Find where the given text appears and provide that cell's center as (x, y) coordinate. 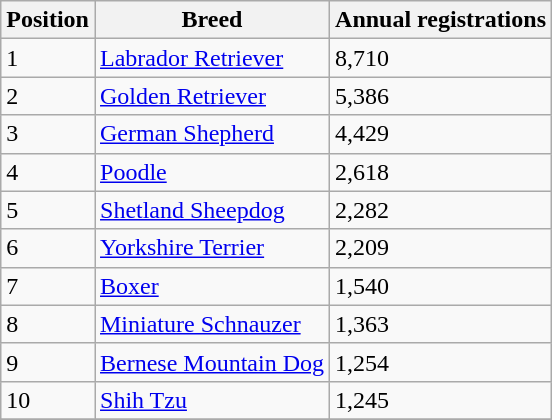
1 (48, 58)
Labrador Retriever (212, 58)
1,254 (441, 362)
5,386 (441, 96)
1,363 (441, 324)
German Shepherd (212, 134)
2 (48, 96)
2,618 (441, 172)
6 (48, 248)
3 (48, 134)
Yorkshire Terrier (212, 248)
Shih Tzu (212, 400)
Annual registrations (441, 20)
Poodle (212, 172)
Position (48, 20)
Miniature Schnauzer (212, 324)
Boxer (212, 286)
2,282 (441, 210)
4 (48, 172)
9 (48, 362)
1,540 (441, 286)
5 (48, 210)
Golden Retriever (212, 96)
Bernese Mountain Dog (212, 362)
8,710 (441, 58)
Shetland Sheepdog (212, 210)
4,429 (441, 134)
8 (48, 324)
10 (48, 400)
Breed (212, 20)
1,245 (441, 400)
2,209 (441, 248)
7 (48, 286)
